Detect which cell encompasses the target text, then output its (X, Y) center coordinate. 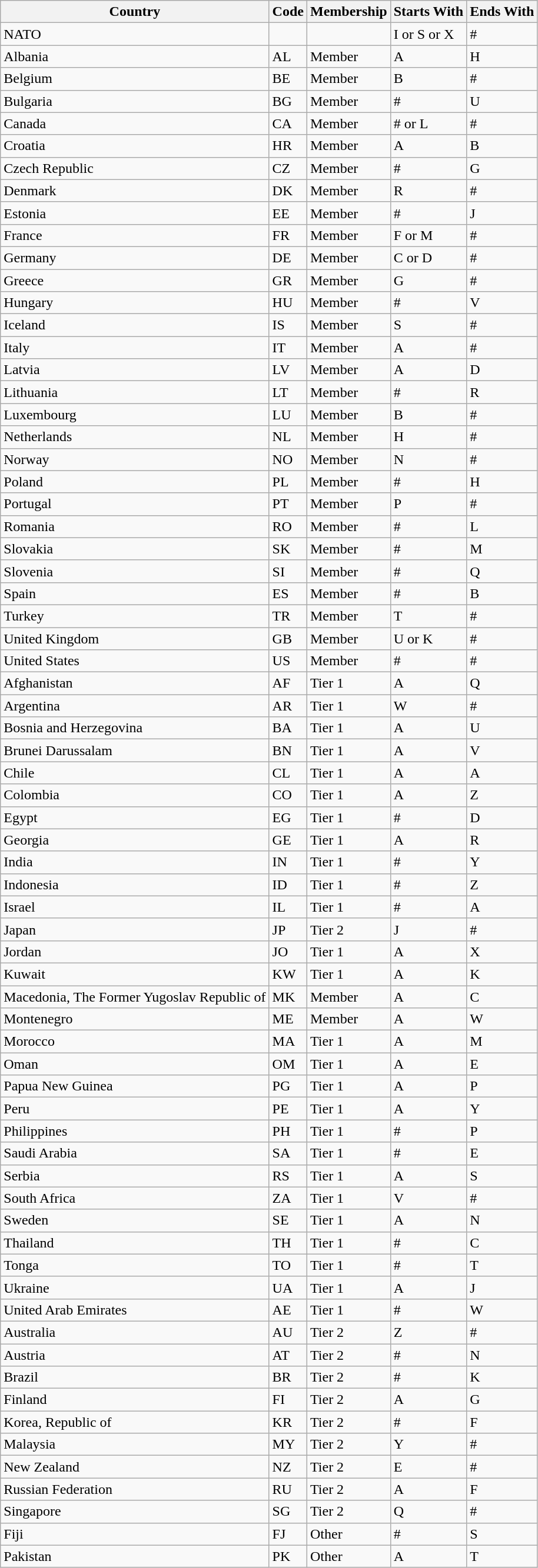
India (135, 862)
AR (288, 706)
BR (288, 1377)
Serbia (135, 1176)
TO (288, 1265)
Hungary (135, 303)
Luxembourg (135, 415)
PK (288, 1556)
Saudi Arabia (135, 1153)
LU (288, 415)
FJ (288, 1534)
CL (288, 773)
Argentina (135, 706)
Philippines (135, 1131)
Netherlands (135, 437)
CA (288, 124)
F or M (429, 235)
SE (288, 1220)
Tonga (135, 1265)
IS (288, 325)
TH (288, 1243)
AL (288, 56)
LT (288, 392)
US (288, 661)
NZ (288, 1467)
EE (288, 213)
Poland (135, 482)
# or L (429, 124)
KR (288, 1422)
LV (288, 370)
Fiji (135, 1534)
SK (288, 549)
Singapore (135, 1512)
Slovenia (135, 571)
I or S or X (429, 34)
SI (288, 571)
Ends With (502, 12)
Malaysia (135, 1444)
HR (288, 146)
Chile (135, 773)
X (502, 952)
IL (288, 907)
BE (288, 79)
BG (288, 101)
Country (135, 12)
ME (288, 1019)
FR (288, 235)
Oman (135, 1064)
ID (288, 885)
Papua New Guinea (135, 1086)
BA (288, 728)
UA (288, 1287)
Lithuania (135, 392)
AU (288, 1332)
Czech Republic (135, 168)
Kuwait (135, 974)
Australia (135, 1332)
Spain (135, 593)
PE (288, 1109)
ES (288, 593)
Morocco (135, 1042)
Israel (135, 907)
L (502, 526)
PL (288, 482)
New Zealand (135, 1467)
Sweden (135, 1220)
Starts With (429, 12)
Jordan (135, 952)
OM (288, 1064)
AF (288, 683)
IN (288, 862)
KW (288, 974)
PH (288, 1131)
Italy (135, 348)
Greece (135, 281)
Finland (135, 1400)
Belgium (135, 79)
SG (288, 1512)
South Africa (135, 1198)
Macedonia, The Former Yugoslav Republic of (135, 997)
IT (288, 348)
Estonia (135, 213)
AE (288, 1310)
MA (288, 1042)
PT (288, 504)
MY (288, 1444)
RO (288, 526)
Latvia (135, 370)
Peru (135, 1109)
GE (288, 840)
ZA (288, 1198)
Germany (135, 258)
Slovakia (135, 549)
Brunei Darussalam (135, 750)
AT (288, 1355)
Norway (135, 459)
Albania (135, 56)
Brazil (135, 1377)
Korea, Republic of (135, 1422)
MK (288, 997)
Croatia (135, 146)
Afghanistan (135, 683)
Iceland (135, 325)
Colombia (135, 795)
RS (288, 1176)
France (135, 235)
Russian Federation (135, 1489)
BN (288, 750)
Bulgaria (135, 101)
DK (288, 191)
Denmark (135, 191)
Austria (135, 1355)
Indonesia (135, 885)
Japan (135, 929)
Montenegro (135, 1019)
NATO (135, 34)
NO (288, 459)
Pakistan (135, 1556)
JP (288, 929)
United Kingdom (135, 638)
NL (288, 437)
CO (288, 795)
United Arab Emirates (135, 1310)
HU (288, 303)
FI (288, 1400)
United States (135, 661)
EG (288, 818)
Bosnia and Herzegovina (135, 728)
Canada (135, 124)
Turkey (135, 616)
DE (288, 258)
Georgia (135, 840)
Ukraine (135, 1287)
Code (288, 12)
C or D (429, 258)
Egypt (135, 818)
GB (288, 638)
Membership (348, 12)
RU (288, 1489)
CZ (288, 168)
Thailand (135, 1243)
PG (288, 1086)
Portugal (135, 504)
SA (288, 1153)
Romania (135, 526)
GR (288, 281)
TR (288, 616)
JO (288, 952)
U or K (429, 638)
